Identify which cell holds the provided text, then report its (x, y) central coordinate. 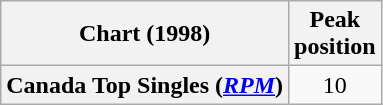
Canada Top Singles (RPM) (145, 85)
Chart (1998) (145, 34)
Peakposition (335, 34)
10 (335, 85)
